For the text-containing cell, return its midpoint in [x, y] coordinate format. 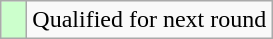
Qualified for next round [150, 20]
